Scan for the cell matching the given text and deliver its [x, y] coordinate at center. 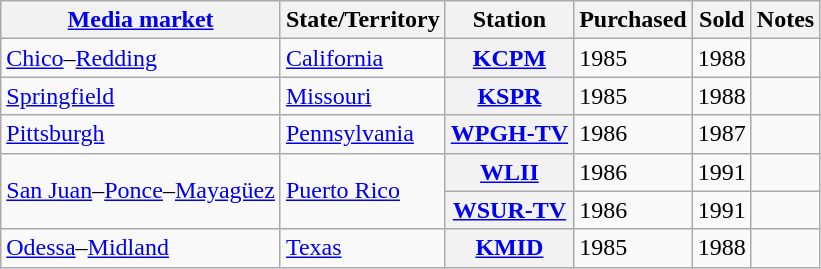
San Juan–Ponce–Mayagüez [141, 191]
Texas [362, 248]
KMID [509, 248]
Springfield [141, 96]
Notes [785, 20]
Sold [722, 20]
1987 [722, 134]
Purchased [634, 20]
Odessa–Midland [141, 248]
Station [509, 20]
WLII [509, 172]
Pittsburgh [141, 134]
WPGH-TV [509, 134]
Chico–Redding [141, 58]
KSPR [509, 96]
Media market [141, 20]
WSUR-TV [509, 210]
State/Territory [362, 20]
Pennsylvania [362, 134]
KCPM [509, 58]
Missouri [362, 96]
California [362, 58]
Puerto Rico [362, 191]
